Determine the [x, y] coordinate at the center of the cell enclosing the given text.  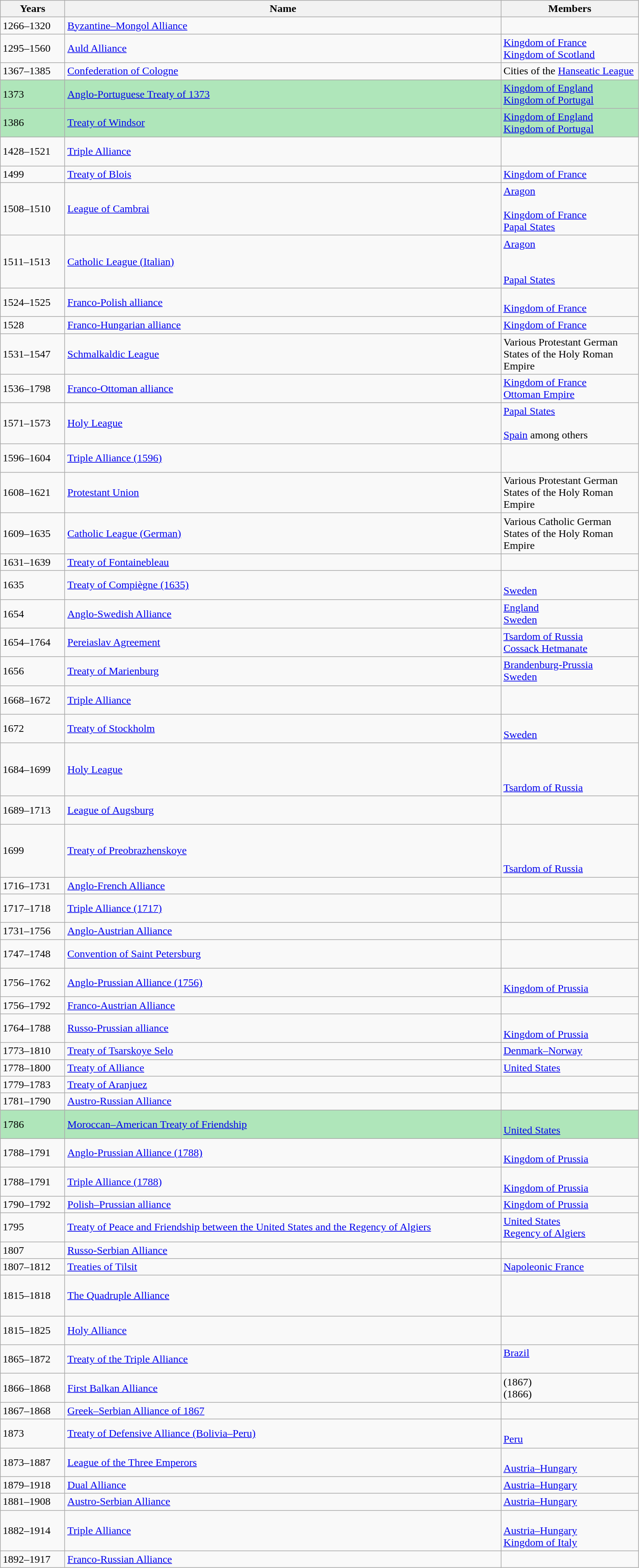
(1867) (1866) [570, 1388]
1807 [33, 1250]
Members [570, 9]
1790–1792 [33, 1204]
1499 [33, 174]
Denmark–Norway [570, 1051]
League of the Three Emperors [283, 1462]
Treaty of Aranjuez [283, 1085]
League of Augsburg [283, 810]
1672 [33, 728]
1596–1604 [33, 458]
1689–1713 [33, 810]
Franco-Ottoman alliance [283, 389]
1807–1812 [33, 1267]
Byzantine–Mongol Alliance [283, 26]
Tsardom of Russia Cossack Hetmanate [570, 643]
Papal States Spain among others [570, 423]
1654–1764 [33, 643]
1295–1560 [33, 49]
Russo-Prussian alliance [283, 1028]
Franco-Hungarian alliance [283, 325]
Treaty of Defensive Alliance (Bolivia–Peru) [283, 1434]
Brazil [570, 1359]
1668–1672 [33, 700]
Franco-Russian Alliance [283, 1559]
1716–1731 [33, 885]
Austro-Russian Alliance [283, 1101]
Name [283, 9]
1756–1762 [33, 983]
Catholic League (Italian) [283, 262]
1654 [33, 613]
1747–1748 [33, 954]
Anglo-Prussian Alliance (1756) [283, 983]
1778–1800 [33, 1068]
Treaty of the Triple Alliance [283, 1359]
Treaty of Alliance [283, 1068]
1428–1521 [33, 151]
1879–1918 [33, 1485]
Napoleonic France [570, 1267]
1536–1798 [33, 389]
Treaty of Preobrazhenskoye [283, 850]
First Balkan Alliance [283, 1388]
Treaty of Tsarskoye Selo [283, 1051]
1773–1810 [33, 1051]
1531–1547 [33, 354]
Treaty of Marienburg [283, 671]
Russo-Serbian Alliance [283, 1250]
1815–1818 [33, 1296]
Triple Alliance (1788) [283, 1182]
1865–1872 [33, 1359]
Auld Alliance [283, 49]
1882–1914 [33, 1530]
Peru [570, 1434]
1756–1792 [33, 1005]
Treaties of Tilsit [283, 1267]
Kingdom of France Kingdom of Scotland [570, 49]
1699 [33, 850]
United States Regency of Algiers [570, 1227]
Treaty of Fontainebleau [283, 562]
Austria–Hungary Kingdom of Italy [570, 1530]
Holy Alliance [283, 1330]
Austro-Serbian Alliance [283, 1502]
Treaty of Windsor [283, 123]
1815–1825 [33, 1330]
1867–1868 [33, 1411]
Kingdom of France Ottoman Empire [570, 389]
1717–1718 [33, 909]
Protestant Union [283, 493]
Pereiaslav Agreement [283, 643]
Years [33, 9]
Anglo-Prussian Alliance (1788) [283, 1153]
1764–1788 [33, 1028]
1795 [33, 1227]
England Sweden [570, 613]
1866–1868 [33, 1388]
1881–1908 [33, 1502]
1266–1320 [33, 26]
Brandenburg-Prussia Sweden [570, 671]
Aragon Papal States [570, 262]
Anglo-Portuguese Treaty of 1373 [283, 94]
1524–1525 [33, 302]
1609–1635 [33, 533]
1873–1887 [33, 1462]
Triple Alliance (1596) [283, 458]
Treaty of Compiègne (1635) [283, 585]
Moroccan–American Treaty of Friendship [283, 1124]
Greek–Serbian Alliance of 1867 [283, 1411]
Treaty of Peace and Friendship between the United States and the Regency of Algiers [283, 1227]
Anglo-French Alliance [283, 885]
Cities of the Hanseatic League [570, 71]
1511–1513 [33, 262]
League of Cambrai [283, 209]
1731–1756 [33, 931]
Treaty of Stockholm [283, 728]
1786 [33, 1124]
Treaty of Blois [283, 174]
Convention of Saint Petersburg [283, 954]
Anglo-Austrian Alliance [283, 931]
Confederation of Cologne [283, 71]
1386 [33, 123]
1571–1573 [33, 423]
1528 [33, 325]
Franco-Polish alliance [283, 302]
Polish–Prussian alliance [283, 1204]
The Quadruple Alliance [283, 1296]
1684–1699 [33, 769]
1608–1621 [33, 493]
Anglo-Swedish Alliance [283, 613]
1892–1917 [33, 1559]
1631–1639 [33, 562]
1873 [33, 1434]
1508–1510 [33, 209]
1656 [33, 671]
Aragon Kingdom of France Papal States [570, 209]
1373 [33, 94]
Various Catholic German States of the Holy Roman Empire [570, 533]
Franco-Austrian Alliance [283, 1005]
1635 [33, 585]
Catholic League (German) [283, 533]
1367–1385 [33, 71]
Dual Alliance [283, 1485]
1779–1783 [33, 1085]
Triple Alliance (1717) [283, 909]
Schmalkaldic League [283, 354]
1781–1790 [33, 1101]
